For the text-containing cell, return its midpoint in [X, Y] coordinate format. 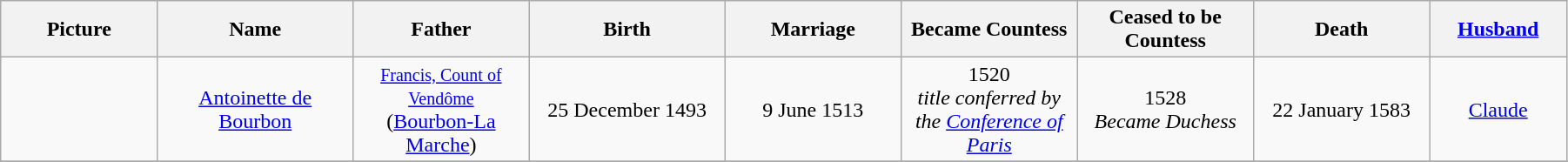
Husband [1498, 30]
Ceased to be Countess [1165, 30]
Francis, Count of Vendôme(Bourbon-La Marche) [441, 110]
Father [441, 30]
1528Became Duchess [1165, 110]
Birth [627, 30]
Marriage [813, 30]
9 June 1513 [813, 110]
Became Countess [989, 30]
Name [256, 30]
1520title conferred by the Conference of Paris [989, 110]
Death [1341, 30]
Picture [79, 30]
22 January 1583 [1341, 110]
Claude [1498, 110]
25 December 1493 [627, 110]
Antoinette de Bourbon [256, 110]
